Search for the cell housing the specified text and yield its [X, Y] center coordinate. 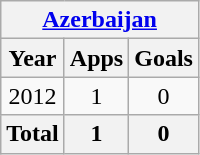
Year [33, 58]
Apps [96, 58]
Total [33, 134]
2012 [33, 96]
Azerbaijan [100, 20]
Goals [164, 58]
